For the text-containing cell, return its midpoint in (x, y) coordinate format. 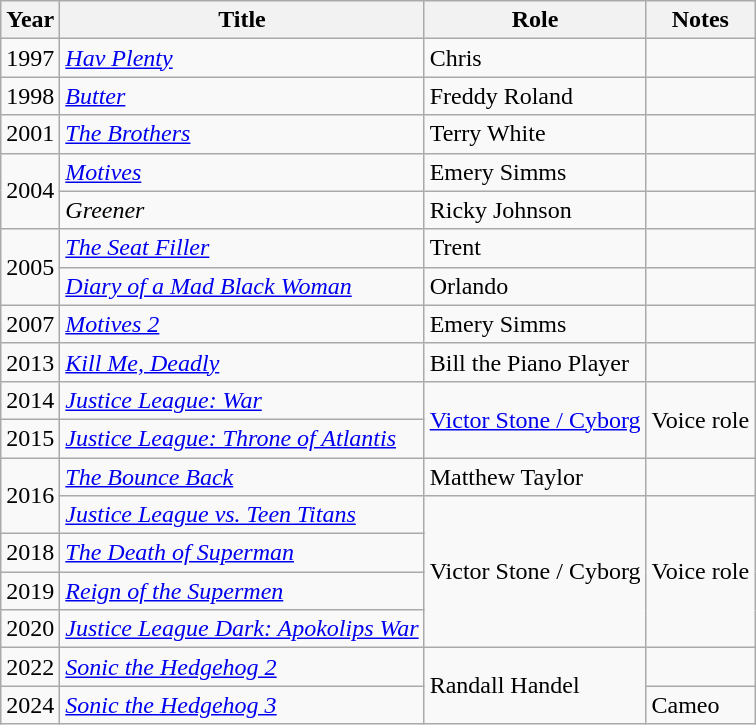
2004 (30, 191)
Reign of the Supermen (242, 591)
2015 (30, 438)
2016 (30, 496)
The Seat Filler (242, 248)
Year (30, 20)
2024 (30, 705)
2001 (30, 134)
The Brothers (242, 134)
Randall Handel (535, 686)
2005 (30, 267)
Matthew Taylor (535, 477)
Justice League: War (242, 400)
Title (242, 20)
2022 (30, 667)
Freddy Roland (535, 96)
2007 (30, 324)
Justice League: Throne of Atlantis (242, 438)
Chris (535, 58)
Cameo (700, 705)
Motives 2 (242, 324)
Terry White (535, 134)
1997 (30, 58)
2013 (30, 362)
1998 (30, 96)
Bill the Piano Player (535, 362)
Sonic the Hedgehog 3 (242, 705)
Notes (700, 20)
Justice League vs. Teen Titans (242, 515)
Ricky Johnson (535, 210)
Greener (242, 210)
2014 (30, 400)
Sonic the Hedgehog 2 (242, 667)
Orlando (535, 286)
Justice League Dark: Apokolips War (242, 629)
Hav Plenty (242, 58)
Kill Me, Deadly (242, 362)
The Bounce Back (242, 477)
2019 (30, 591)
2018 (30, 553)
Motives (242, 172)
Trent (535, 248)
Diary of a Mad Black Woman (242, 286)
Butter (242, 96)
The Death of Superman (242, 553)
2020 (30, 629)
Role (535, 20)
